Return the [X, Y] coordinate for the center point of the cell that contains the specified text.  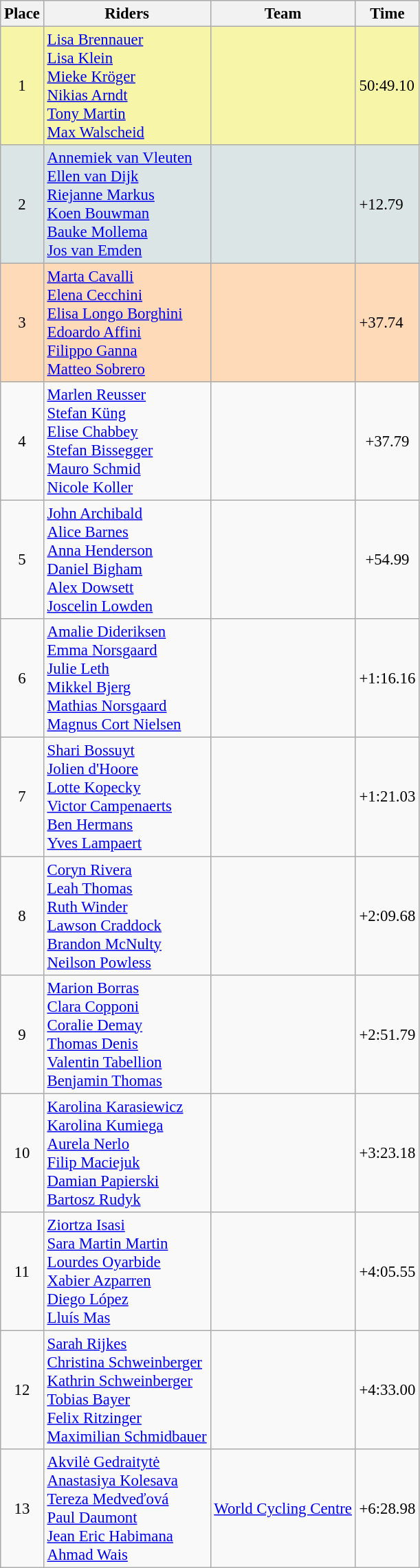
50:49.10 [387, 87]
World Cycling Centre [283, 1508]
1 [22, 87]
Annemiek van VleutenEllen van DijkRiejanne MarkusKoen BouwmanBauke MollemaJos van Emden [126, 205]
Karolina KarasiewiczKarolina KumiegaAurela NerloFilip MaciejukDamian PapierskiBartosz Rudyk [126, 1152]
+1:16.16 [387, 679]
Akvilė Gedraitytė Anastasiya Kolesava Tereza Medveďová Paul Daumont Jean Eric Habimana Ahmad Wais [126, 1508]
+37.79 [387, 441]
+54.99 [387, 560]
4 [22, 441]
+3:23.18 [387, 1152]
+37.74 [387, 323]
Place [22, 14]
Marion BorrasClara CopponiCoralie DemayThomas DenisValentin TabellionBenjamin Thomas [126, 1034]
Marta CavalliElena CecchiniElisa Longo BorghiniEdoardo AffiniFilippo GannaMatteo Sobrero [126, 323]
+12.79 [387, 205]
Riders [126, 14]
+4:05.55 [387, 1271]
Coryn RiveraLeah ThomasRuth WinderLawson CraddockBrandon McNultyNeilson Powless [126, 916]
12 [22, 1390]
3 [22, 323]
Ziortza IsasiSara Martin MartinLourdes OyarbideXabier AzparrenDiego LópezLluís Mas [126, 1271]
5 [22, 560]
11 [22, 1271]
Amalie DideriksenEmma NorsgaardJulie LethMikkel BjergMathias NorsgaardMagnus Cort Nielsen [126, 679]
Shari BossuytJolien d'HooreLotte KopeckyVictor CampenaertsBen HermansYves Lampaert [126, 797]
13 [22, 1508]
Marlen ReusserStefan KüngElise ChabbeyStefan BisseggerMauro SchmidNicole Koller [126, 441]
2 [22, 205]
+1:21.03 [387, 797]
+6:28.98 [387, 1508]
9 [22, 1034]
8 [22, 916]
+2:51.79 [387, 1034]
6 [22, 679]
7 [22, 797]
Lisa BrennauerLisa KleinMieke KrögerNikias ArndtTony MartinMax Walscheid [126, 87]
+4:33.00 [387, 1390]
Sarah RijkesChristina SchweinbergerKathrin SchweinbergerTobias BayerFelix RitzingerMaximilian Schmidbauer [126, 1390]
10 [22, 1152]
+2:09.68 [387, 916]
John ArchibaldAlice BarnesAnna HendersonDaniel BighamAlex DowsettJoscelin Lowden [126, 560]
Team [283, 14]
Time [387, 14]
